Return (x, y) of the center of cell containing provided text 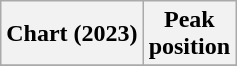
Peakposition (189, 34)
Chart (2023) (72, 34)
